Return (X, Y) of the center of cell containing provided text 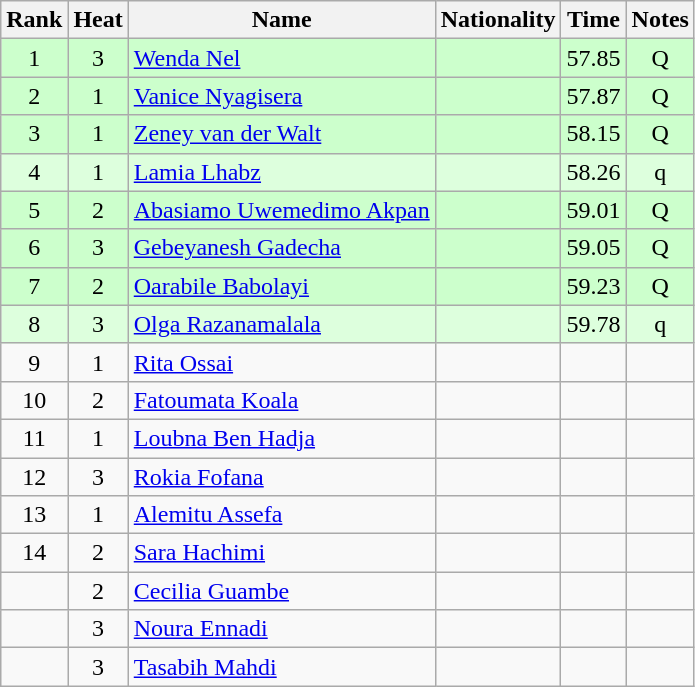
6 (34, 248)
57.85 (594, 58)
Tasabih Mahdi (282, 667)
58.15 (594, 134)
Rank (34, 20)
Lamia Lhabz (282, 172)
9 (34, 362)
8 (34, 324)
10 (34, 400)
Time (594, 20)
Loubna Ben Hadja (282, 438)
59.23 (594, 286)
7 (34, 286)
Vanice Nyagisera (282, 96)
11 (34, 438)
Abasiamo Uwemedimo Akpan (282, 210)
Wenda Nel (282, 58)
Rokia Fofana (282, 477)
Alemitu Assefa (282, 515)
5 (34, 210)
Oarabile Babolayi (282, 286)
59.01 (594, 210)
Fatoumata Koala (282, 400)
Notes (660, 20)
Zeney van der Walt (282, 134)
Olga Razanamalala (282, 324)
4 (34, 172)
59.05 (594, 248)
Nationality (498, 20)
Heat (98, 20)
Sara Hachimi (282, 553)
57.87 (594, 96)
Gebeyanesh Gadecha (282, 248)
Name (282, 20)
Rita Ossai (282, 362)
Cecilia Guambe (282, 591)
Noura Ennadi (282, 629)
14 (34, 553)
59.78 (594, 324)
58.26 (594, 172)
13 (34, 515)
12 (34, 477)
